Identify which cell holds the provided text, then report its [x, y] central coordinate. 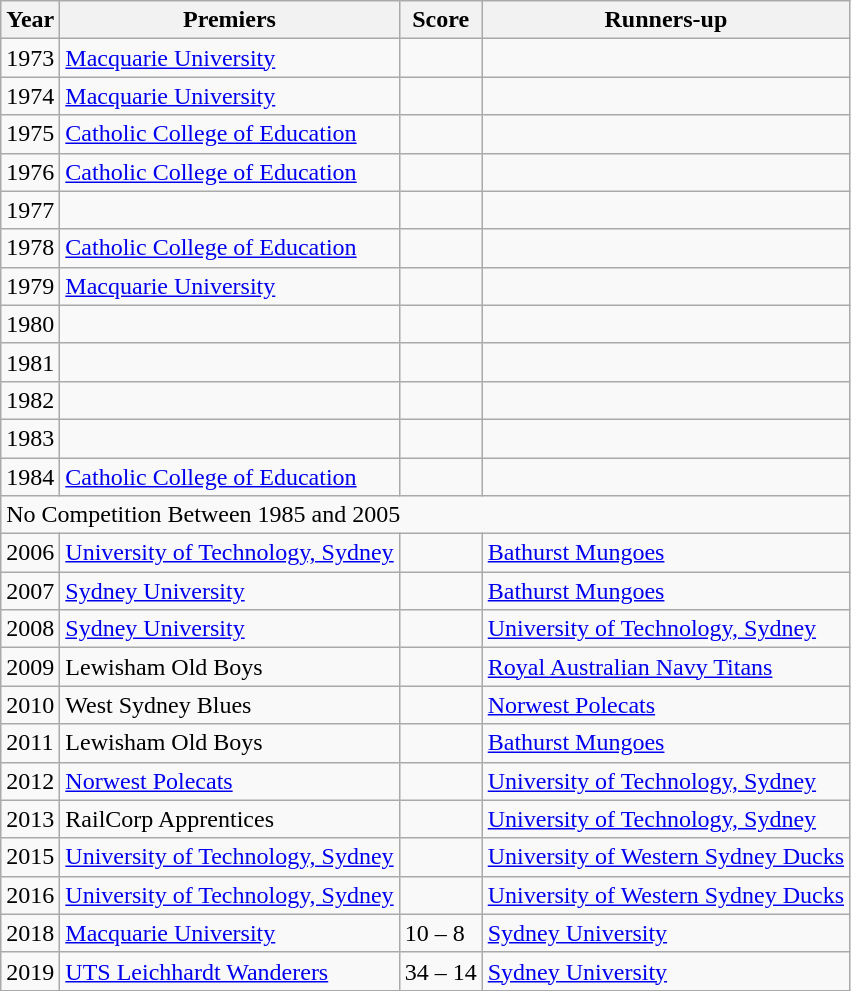
2012 [30, 781]
1979 [30, 286]
Year [30, 20]
2013 [30, 819]
Runners-up [666, 20]
2007 [30, 591]
2009 [30, 667]
2016 [30, 895]
2019 [30, 971]
34 – 14 [440, 971]
West Sydney Blues [230, 705]
UTS Leichhardt Wanderers [230, 971]
2011 [30, 743]
Premiers [230, 20]
1974 [30, 96]
Royal Australian Navy Titans [666, 667]
1976 [30, 172]
1983 [30, 438]
1980 [30, 324]
2015 [30, 857]
1973 [30, 58]
1975 [30, 134]
10 – 8 [440, 933]
1981 [30, 362]
2010 [30, 705]
RailCorp Apprentices [230, 819]
2008 [30, 629]
1982 [30, 400]
1978 [30, 248]
Score [440, 20]
1984 [30, 477]
1977 [30, 210]
No Competition Between 1985 and 2005 [426, 515]
2018 [30, 933]
2006 [30, 553]
